Extract the [x, y] coordinate from the center of the cell holding the provided text.  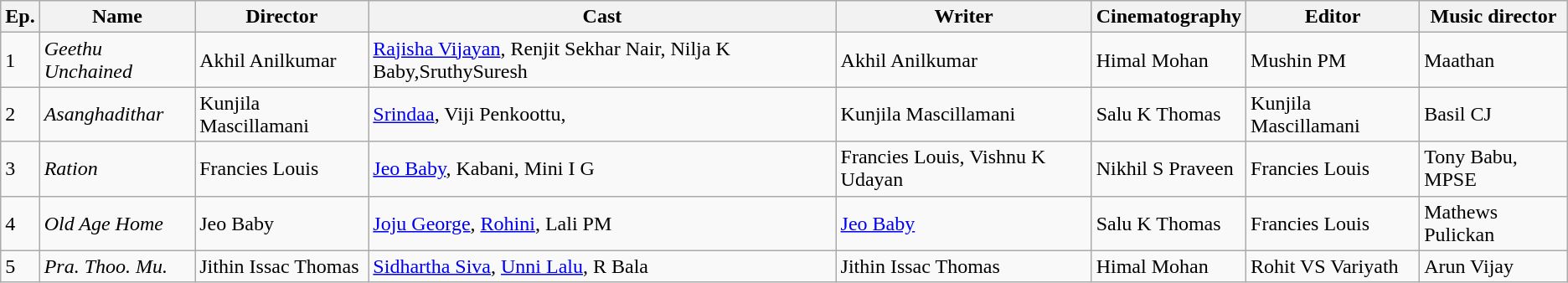
Editor [1333, 17]
Mathews Pulickan [1494, 223]
Joju George, Rohini, Lali PM [602, 223]
Jeo Baby, Kabani, Mini I G [602, 169]
Francies Louis, Vishnu K Udayan [963, 169]
Rajisha Vijayan, Renjit Sekhar Nair, Nilja K Baby,SruthySuresh [602, 60]
Cinematography [1168, 17]
2 [20, 114]
Music director [1494, 17]
Writer [963, 17]
Director [281, 17]
Basil CJ [1494, 114]
4 [20, 223]
5 [20, 266]
Sidhartha Siva, Unni Lalu, R Bala [602, 266]
Asanghadithar [117, 114]
Geethu Unchained [117, 60]
Pra. Thoo. Mu. [117, 266]
Nikhil S Praveen [1168, 169]
Arun Vijay [1494, 266]
3 [20, 169]
Srindaa, Viji Penkoottu, [602, 114]
Rohit VS Variyath [1333, 266]
Old Age Home [117, 223]
Ration [117, 169]
Maathan [1494, 60]
Cast [602, 17]
Tony Babu, MPSE [1494, 169]
Ep. [20, 17]
Name [117, 17]
1 [20, 60]
Mushin PM [1333, 60]
